Extract the [X, Y] coordinate from the center of the cell holding the provided text.  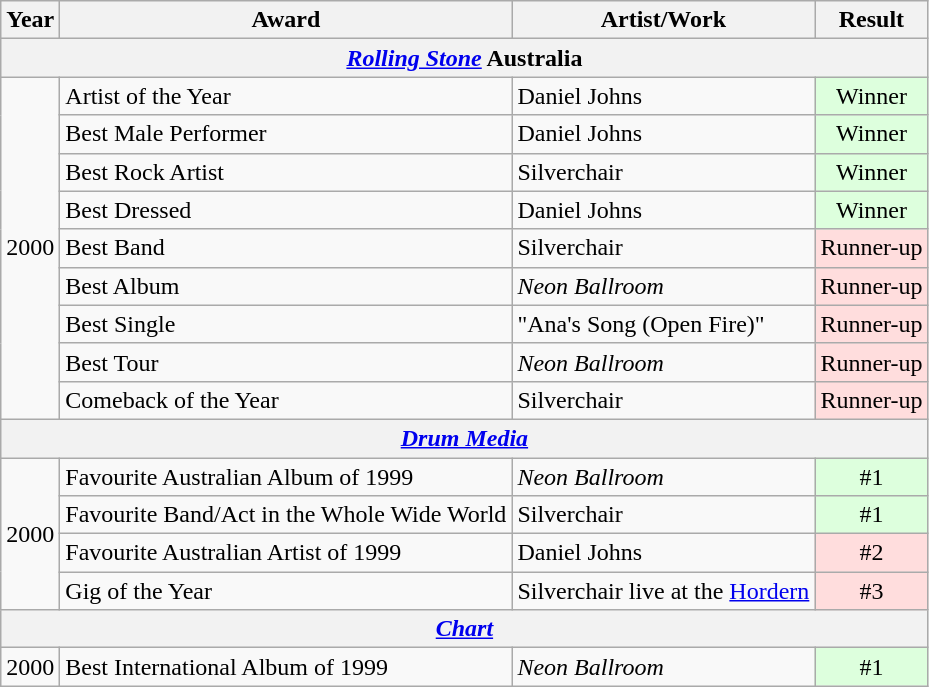
#2 [872, 553]
Comeback of the Year [286, 400]
Best Album [286, 286]
Favourite Australian Album of 1999 [286, 477]
Best Band [286, 248]
Best International Album of 1999 [286, 667]
Best Dressed [286, 210]
Favourite Australian Artist of 1999 [286, 553]
"Ana's Song (Open Fire)" [664, 324]
Result [872, 20]
Silverchair live at the Hordern [664, 591]
Best Single [286, 324]
Gig of the Year [286, 591]
Artist of the Year [286, 96]
Drum Media [464, 438]
Favourite Band/Act in the Whole Wide World [286, 515]
Best Tour [286, 362]
Award [286, 20]
Chart [464, 629]
Best Rock Artist [286, 172]
Artist/Work [664, 20]
#3 [872, 591]
Year [30, 20]
Best Male Performer [286, 134]
Rolling Stone Australia [464, 58]
